Locate the cell with the specified text and output its [x, y] center coordinate. 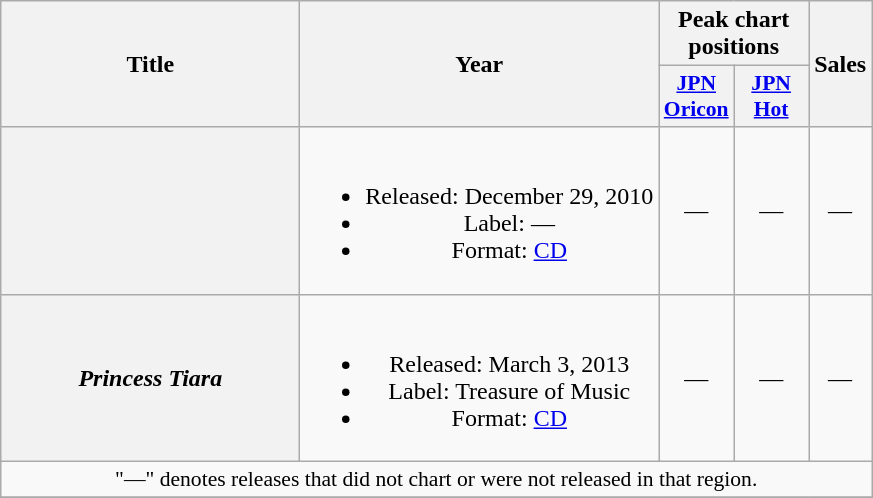
Title [150, 64]
Year [480, 64]
JPNOricon [696, 96]
Sales [840, 64]
"—" denotes releases that did not chart or were not released in that region. [436, 479]
Princess Tiara [150, 378]
Peak chart positions [734, 34]
JPNHot [772, 96]
Released: December 29, 2010Label: —Format: CD [480, 210]
Released: March 3, 2013Label: Treasure of MusicFormat: CD [480, 378]
